Detect which cell encompasses the target text, then output its (x, y) center coordinate. 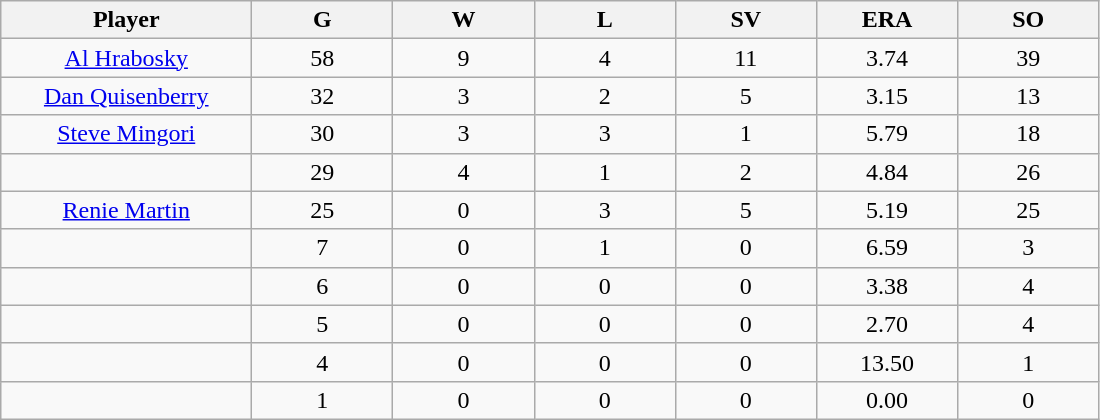
SO (1028, 20)
13.50 (886, 362)
29 (322, 172)
6.59 (886, 248)
39 (1028, 58)
3.38 (886, 286)
26 (1028, 172)
G (322, 20)
2.70 (886, 324)
Steve Mingori (126, 134)
Al Hrabosky (126, 58)
Player (126, 20)
Renie Martin (126, 210)
11 (746, 58)
6 (322, 286)
3.74 (886, 58)
ERA (886, 20)
13 (1028, 96)
4.84 (886, 172)
7 (322, 248)
SV (746, 20)
L (604, 20)
30 (322, 134)
0.00 (886, 400)
5.79 (886, 134)
32 (322, 96)
W (464, 20)
Dan Quisenberry (126, 96)
3.15 (886, 96)
18 (1028, 134)
9 (464, 58)
5.19 (886, 210)
58 (322, 58)
